Pinpoint the cell where the given text exists, returning its (X, Y) midpoint coordinate. 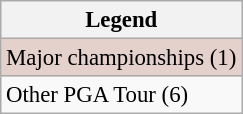
Other PGA Tour (6) (122, 95)
Legend (122, 20)
Major championships (1) (122, 58)
